Scan for the cell matching the given text and deliver its [X, Y] coordinate at center. 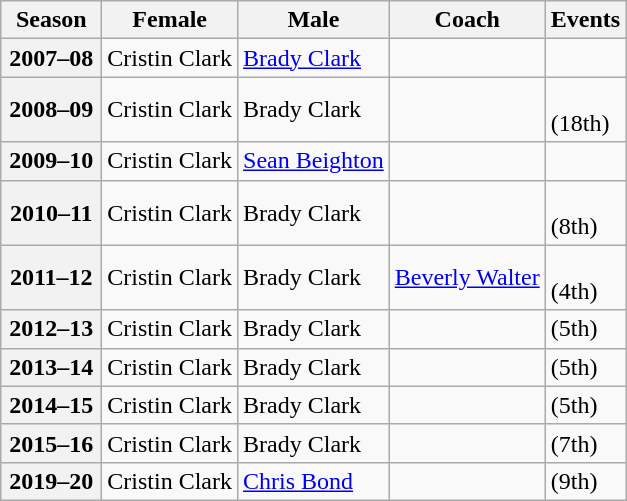
2007–08 [52, 58]
(18th) [585, 110]
Coach [467, 20]
2008–09 [52, 110]
2010–11 [52, 212]
2019–20 [52, 481]
(8th) [585, 212]
Events [585, 20]
(9th) [585, 481]
(7th) [585, 443]
2009–10 [52, 161]
2014–15 [52, 405]
Season [52, 20]
Sean Beighton [314, 161]
2015–16 [52, 443]
(4th) [585, 278]
2012–13 [52, 329]
Female [170, 20]
Beverly Walter [467, 278]
Chris Bond [314, 481]
2011–12 [52, 278]
2013–14 [52, 367]
Male [314, 20]
